Return [X, Y] of the center of cell containing provided text 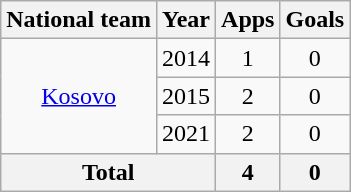
Apps [248, 20]
1 [248, 58]
4 [248, 172]
Year [186, 20]
Goals [315, 20]
Total [108, 172]
National team [79, 20]
2015 [186, 96]
Kosovo [79, 96]
2021 [186, 134]
2014 [186, 58]
